Detect which cell encompasses the target text, then output its [x, y] center coordinate. 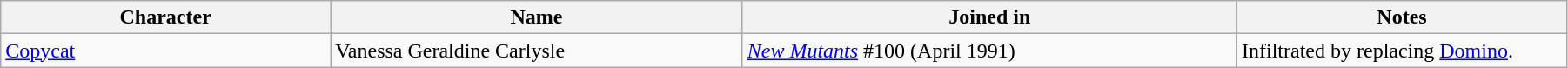
Infiltrated by replacing Domino. [1403, 51]
New Mutants #100 (April 1991) [989, 51]
Name [537, 17]
Notes [1403, 17]
Copycat [165, 51]
Joined in [989, 17]
Vanessa Geraldine Carlysle [537, 51]
Character [165, 17]
